Provide the (X, Y) coordinate of the cell's center where the given text is located.  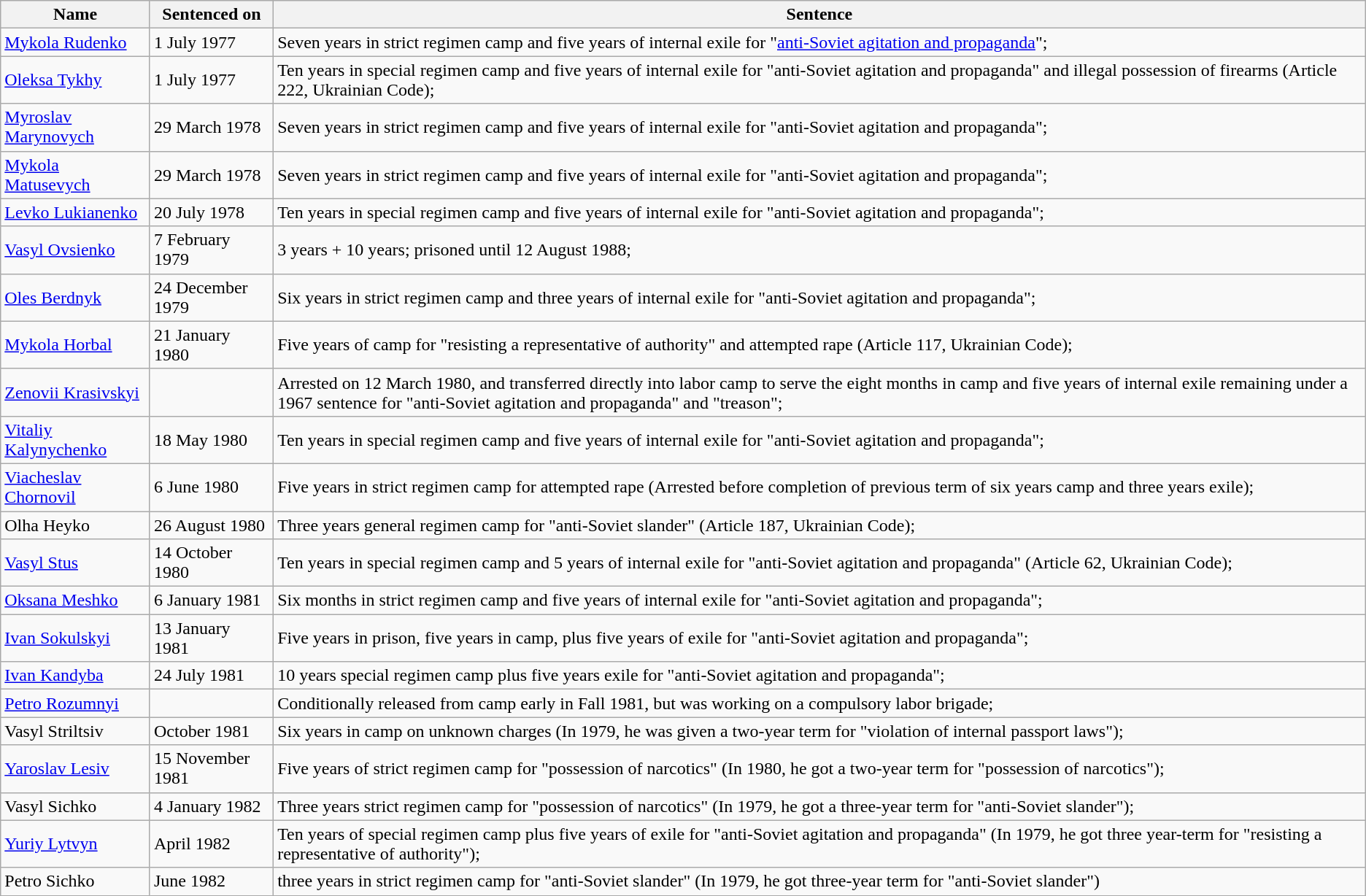
Name (76, 15)
Six years in strict regimen camp and three years of internal exile for "anti-Soviet agitation and propaganda"; (820, 298)
Six months in strict regimen camp and five years of internal exile for "anti-Soviet agitation and propaganda"; (820, 600)
Myroslav Marynovych (76, 127)
Yuriy Lytvyn (76, 843)
Three years strict regimen camp for "possession of narcotics" (In 1979, he got a three-year term for "anti-Soviet slander"); (820, 806)
Three years general regimen camp for "anti-Soviet slander" (Article 187, Ukrainian Code); (820, 525)
4 January 1982 (212, 806)
Conditionally released from camp early in Fall 1981, but was working on a compulsory labor brigade; (820, 703)
Sentenced on (212, 15)
Mykola Matusevych (76, 175)
Mykola Horbal (76, 344)
Vasyl Ovsienko (76, 250)
Oles Berdnyk (76, 298)
Petro Rozumnyi (76, 703)
10 years special regimen camp plus five years exile for "anti-Soviet agitation and propaganda"; (820, 676)
Vasyl Striltsiv (76, 731)
April 1982 (212, 843)
15 November 1981 (212, 769)
Viacheslav Chornovil (76, 487)
Ten years in special regimen camp and 5 years of internal exile for "anti-Soviet agitation and propaganda" (Article 62, Ukrainian Code); (820, 563)
6 June 1980 (212, 487)
7 February 1979 (212, 250)
Five years of strict regimen camp for "possession of narcotics" (In 1980, he got a two-year term for "possession of narcotics"); (820, 769)
Olha Heyko (76, 525)
Vasyl Sichko (76, 806)
Zenovii Krasivskyi (76, 393)
October 1981 (212, 731)
21 January 1980 (212, 344)
20 July 1978 (212, 212)
June 1982 (212, 881)
Ivan Sokulskyi (76, 638)
Ivan Kandyba (76, 676)
Sentence (820, 15)
14 October 1980 (212, 563)
Levko Lukianenko (76, 212)
24 July 1981 (212, 676)
24 December 1979 (212, 298)
3 years + 10 years; prisoned until 12 August 1988; (820, 250)
26 August 1980 (212, 525)
Oksana Meshko (76, 600)
Petro Sichko (76, 881)
Vasyl Stus (76, 563)
Six years in camp on unknown charges (In 1979, he was given a two-year term for "violation of internal passport laws"); (820, 731)
6 January 1981 (212, 600)
Yaroslav Lesiv (76, 769)
Mykola Rudenko (76, 42)
Five years in strict regimen camp for attempted rape (Arrested before completion of previous term of six years camp and three years exile); (820, 487)
Five years in prison, five years in camp, plus five years of exile for "anti-Soviet agitation and propaganda"; (820, 638)
three years in strict regimen camp for "anti-Soviet slander" (In 1979, he got three-year term for "anti-Soviet slander") (820, 881)
Oleksa Tykhy (76, 80)
Vitaliy Kalynychenko (76, 439)
18 May 1980 (212, 439)
Five years of camp for "resisting a representative of authority" and attempted rape (Article 117, Ukrainian Code); (820, 344)
13 January 1981 (212, 638)
